Output the [X, Y] coordinate of the center of the cell containing the given text.  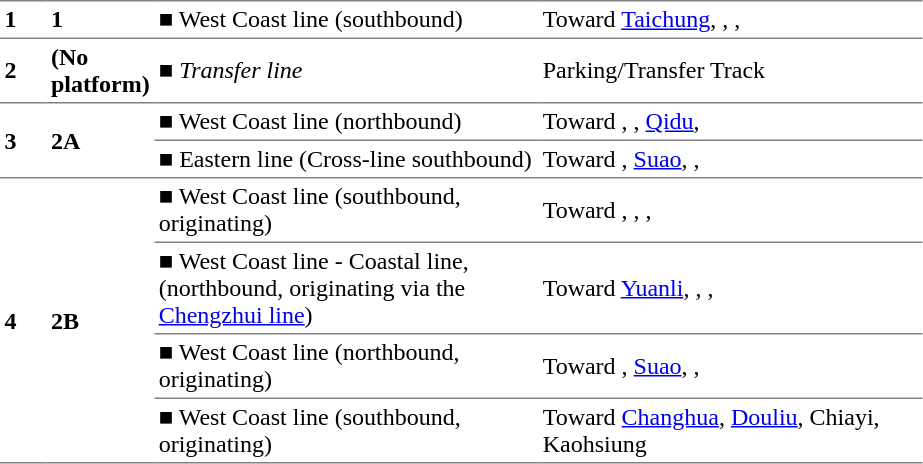
Toward Taichung, , , [730, 20]
Toward , , , [730, 210]
2 [23, 71]
(No platform) [100, 71]
■ West Coast line (northbound, originating) [346, 366]
2A [100, 142]
Toward Changhua, Douliu, Chiayi, Kaohsiung [730, 431]
2B [100, 320]
■ West Coast line (northbound) [346, 123]
Toward , , Qidu, [730, 123]
4 [23, 320]
Toward Yuanli, , , [730, 289]
Parking/Transfer Track [730, 71]
■ West Coast line - Coastal line, (northbound, originating via the Chengzhui line) [346, 289]
■ West Coast line (southbound) [346, 20]
■ Eastern line (Cross-line southbound) [346, 160]
■ Transfer line [346, 71]
3 [23, 142]
